Determine the [x, y] coordinate at the center of the cell enclosing the given text.  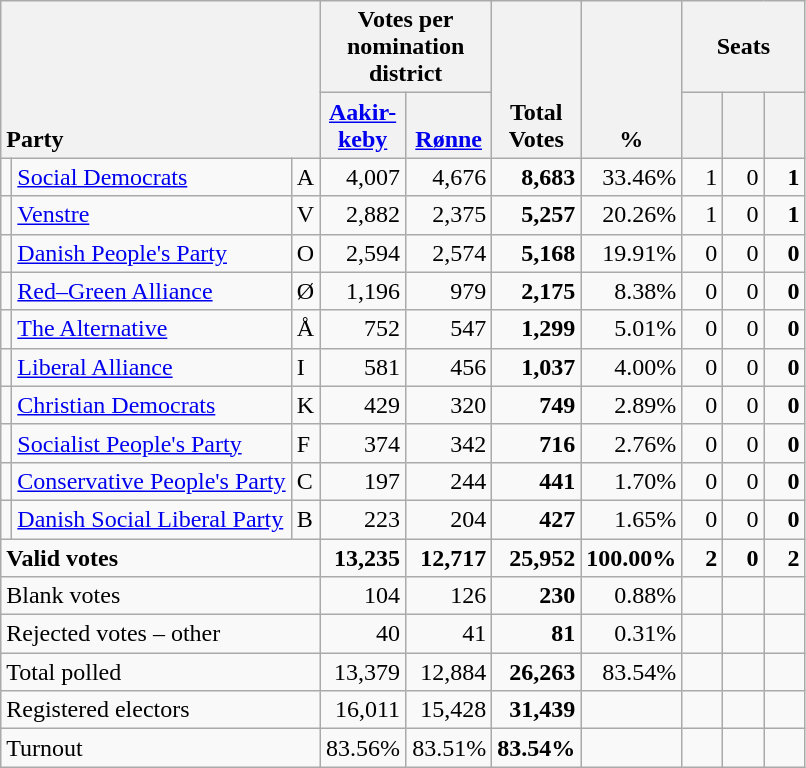
K [305, 405]
13,235 [363, 557]
Social Democrats [152, 177]
244 [449, 481]
4.00% [632, 367]
B [305, 519]
5,168 [536, 253]
33.46% [632, 177]
Votes per nomination district [406, 47]
104 [363, 596]
8,683 [536, 177]
752 [363, 329]
A [305, 177]
Venstre [152, 215]
2,574 [449, 253]
Danish People's Party [152, 253]
Å [305, 329]
Red–Green Alliance [152, 291]
1,037 [536, 367]
197 [363, 481]
2.76% [632, 443]
5.01% [632, 329]
41 [449, 634]
13,379 [363, 672]
979 [449, 291]
Christian Democrats [152, 405]
V [305, 215]
Registered electors [160, 710]
429 [363, 405]
Total Votes [536, 80]
1,196 [363, 291]
2,594 [363, 253]
4,676 [449, 177]
O [305, 253]
456 [449, 367]
223 [363, 519]
Ø [305, 291]
230 [536, 596]
5,257 [536, 215]
2,882 [363, 215]
4,007 [363, 177]
Seats [744, 47]
204 [449, 519]
15,428 [449, 710]
2,175 [536, 291]
12,717 [449, 557]
Liberal Alliance [152, 367]
1.65% [632, 519]
19.91% [632, 253]
83.51% [449, 748]
Socialist People's Party [152, 443]
26,263 [536, 672]
31,439 [536, 710]
Valid votes [160, 557]
Blank votes [160, 596]
749 [536, 405]
8.38% [632, 291]
C [305, 481]
Aakir- keby [363, 126]
2,375 [449, 215]
Rønne [449, 126]
1.70% [632, 481]
0.88% [632, 596]
Conservative People's Party [152, 481]
716 [536, 443]
83.56% [363, 748]
12,884 [449, 672]
441 [536, 481]
2.89% [632, 405]
Total polled [160, 672]
% [632, 80]
Turnout [160, 748]
1,299 [536, 329]
0.31% [632, 634]
100.00% [632, 557]
Danish Social Liberal Party [152, 519]
I [305, 367]
342 [449, 443]
16,011 [363, 710]
40 [363, 634]
F [305, 443]
20.26% [632, 215]
374 [363, 443]
25,952 [536, 557]
126 [449, 596]
Party [160, 80]
547 [449, 329]
427 [536, 519]
The Alternative [152, 329]
Rejected votes – other [160, 634]
320 [449, 405]
581 [363, 367]
81 [536, 634]
